Output the (X, Y) coordinate of the center of the cell containing the given text.  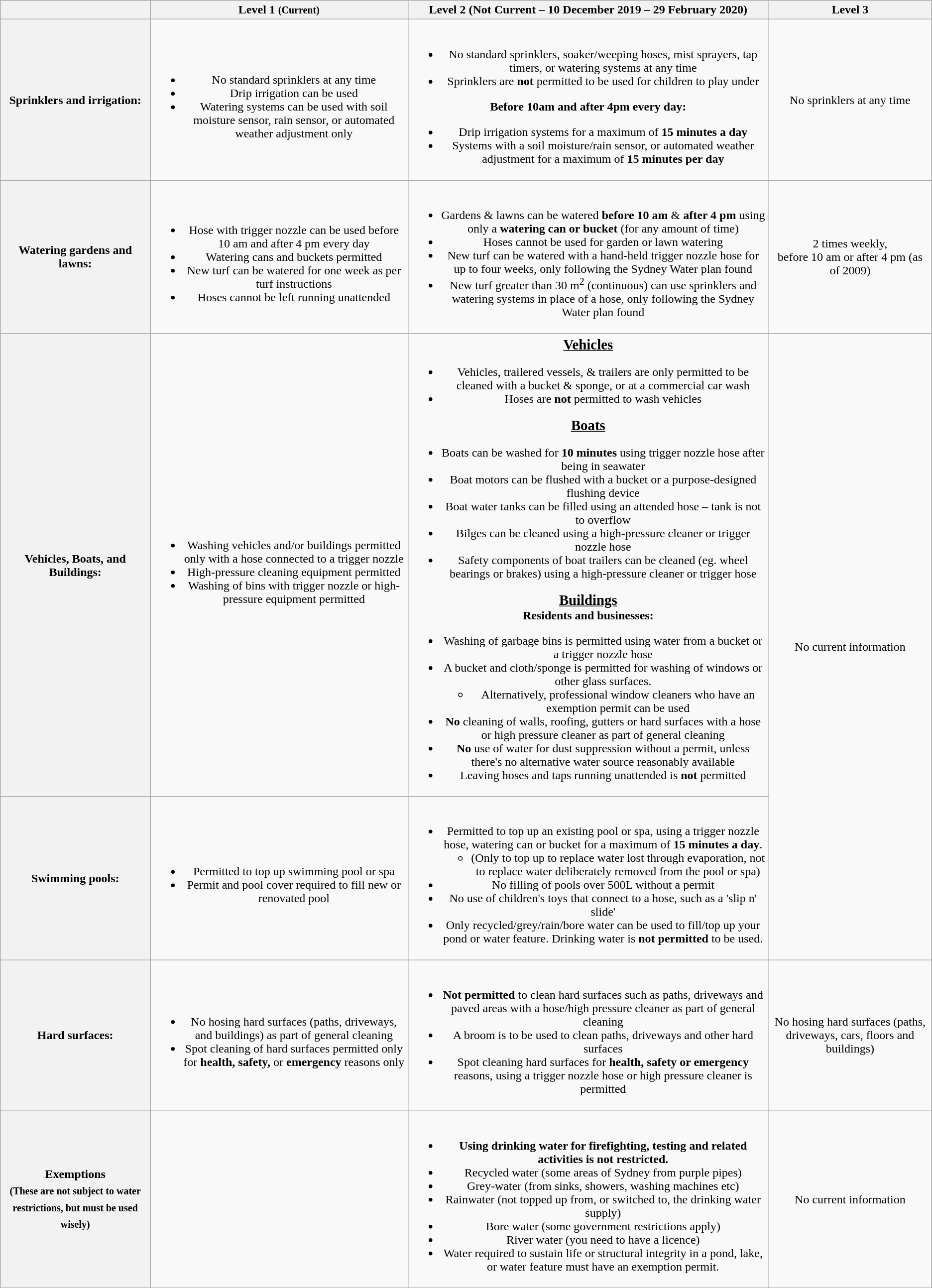
Level 1 (Current) (279, 10)
Level 2 (Not Current – 10 December 2019 – 29 February 2020) (588, 10)
Exemptions(These are not subject to water restrictions, but must be used wisely) (76, 1199)
No hosing hard surfaces (paths, driveways, cars, floors and buildings) (850, 1036)
No sprinklers at any time (850, 100)
Sprinklers and irrigation: (76, 100)
Hard surfaces: (76, 1036)
Level 3 (850, 10)
Swimming pools: (76, 878)
2 times weekly, before 10 am or after 4 pm (as of 2009) (850, 257)
Permitted to top up swimming pool or spaPermit and pool cover required to fill new or renovated pool (279, 878)
Vehicles, Boats, and Buildings: (76, 565)
Watering gardens and lawns: (76, 257)
